Locate the cell with the specified text and output its (x, y) center coordinate. 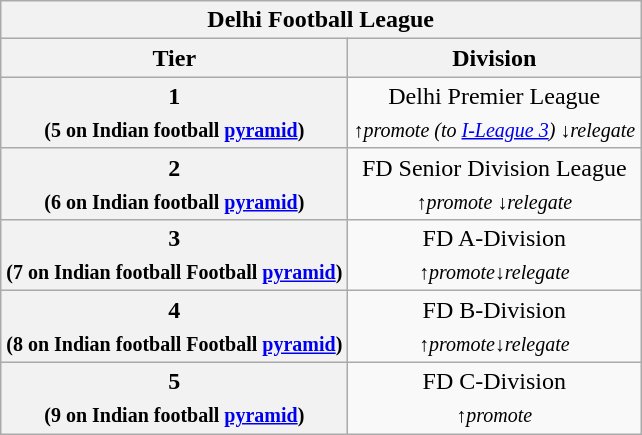
FD Senior Division League↑promote ↓relegate (494, 184)
2(6 on Indian football pyramid) (174, 184)
3(7 on Indian football Football pyramid) (174, 256)
5(9 on Indian football pyramid) (174, 398)
FD B-Division↑promote↓relegate (494, 326)
Division (494, 58)
1(5 on Indian football pyramid) (174, 112)
Tier (174, 58)
Delhi Premier League↑promote (to I-League 3) ↓relegate (494, 112)
4(8 on Indian football Football pyramid) (174, 326)
FD A-Division↑promote↓relegate (494, 256)
FD C-Division↑promote (494, 398)
Delhi Football League (321, 20)
